Find where the given text appears and provide that cell's center as [x, y] coordinate. 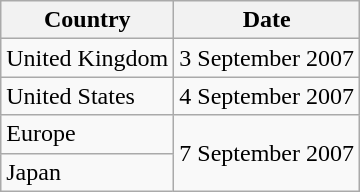
7 September 2007 [267, 153]
Japan [88, 172]
Country [88, 20]
Date [267, 20]
Europe [88, 134]
3 September 2007 [267, 58]
4 September 2007 [267, 96]
United States [88, 96]
United Kingdom [88, 58]
